Pinpoint the cell where the given text exists, returning its (X, Y) midpoint coordinate. 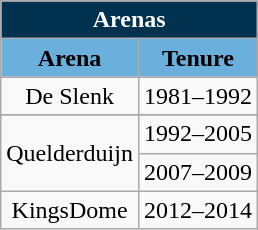
Quelderduijn (70, 153)
KingsDome (70, 210)
Arenas (130, 20)
2007–2009 (198, 172)
Arena (70, 58)
1992–2005 (198, 134)
2012–2014 (198, 210)
De Slenk (70, 96)
1981–1992 (198, 96)
Tenure (198, 58)
